Provide the [x, y] coordinate of the cell's center where the given text is located.  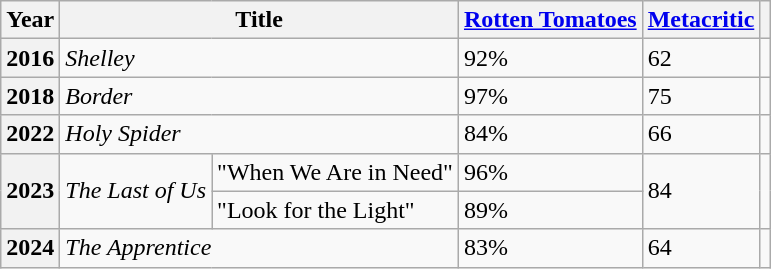
75 [701, 96]
The Apprentice [260, 248]
62 [701, 58]
Year [30, 20]
2016 [30, 58]
"Look for the Light" [336, 210]
Title [260, 20]
66 [701, 134]
Border [260, 96]
83% [550, 248]
64 [701, 248]
92% [550, 58]
89% [550, 210]
84% [550, 134]
Rotten Tomatoes [550, 20]
96% [550, 172]
"When We Are in Need" [336, 172]
Shelley [260, 58]
2023 [30, 191]
The Last of Us [136, 191]
84 [701, 191]
Holy Spider [260, 134]
2018 [30, 96]
Metacritic [701, 20]
2022 [30, 134]
2024 [30, 248]
97% [550, 96]
